Pinpoint the cell where the given text exists, returning its (x, y) midpoint coordinate. 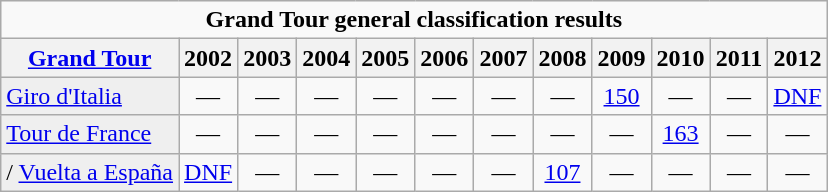
Grand Tour (90, 58)
2005 (386, 58)
2002 (208, 58)
Giro d'Italia (90, 96)
2009 (622, 58)
107 (562, 172)
/ Vuelta a España (90, 172)
2007 (504, 58)
2006 (444, 58)
2012 (798, 58)
163 (680, 134)
2011 (739, 58)
Tour de France (90, 134)
2004 (326, 58)
Grand Tour general classification results (414, 20)
2010 (680, 58)
150 (622, 96)
2003 (268, 58)
2008 (562, 58)
